Detect which cell encompasses the target text, then output its [x, y] center coordinate. 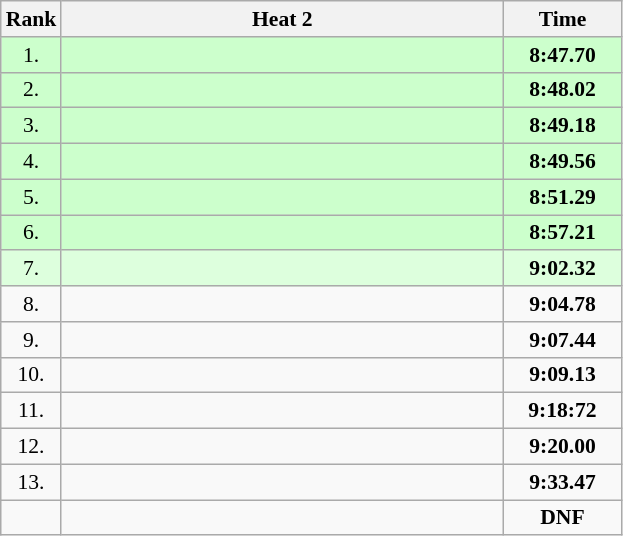
Rank [32, 19]
8. [32, 304]
9:02.32 [562, 269]
8:47.70 [562, 55]
9:20.00 [562, 447]
8:51.29 [562, 197]
Time [562, 19]
DNF [562, 518]
9:33.47 [562, 482]
3. [32, 126]
9:18:72 [562, 411]
12. [32, 447]
7. [32, 269]
2. [32, 90]
11. [32, 411]
9:04.78 [562, 304]
5. [32, 197]
1. [32, 55]
8:49.56 [562, 162]
9. [32, 340]
10. [32, 375]
9:09.13 [562, 375]
8:49.18 [562, 126]
8:57.21 [562, 233]
8:48.02 [562, 90]
4. [32, 162]
6. [32, 233]
Heat 2 [282, 19]
13. [32, 482]
9:07.44 [562, 340]
